Capture the cell that displays the provided text and extract its [x, y] central coordinate. 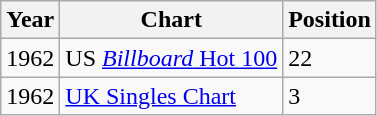
US Billboard Hot 100 [172, 58]
Year [30, 20]
Chart [172, 20]
3 [330, 96]
UK Singles Chart [172, 96]
22 [330, 58]
Position [330, 20]
